Return the (X, Y) coordinate for the center point of the cell that contains the specified text.  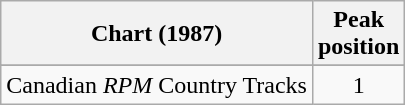
Canadian RPM Country Tracks (157, 85)
1 (358, 85)
Peakposition (358, 34)
Chart (1987) (157, 34)
